Find where the given text appears and provide that cell's center as (x, y) coordinate. 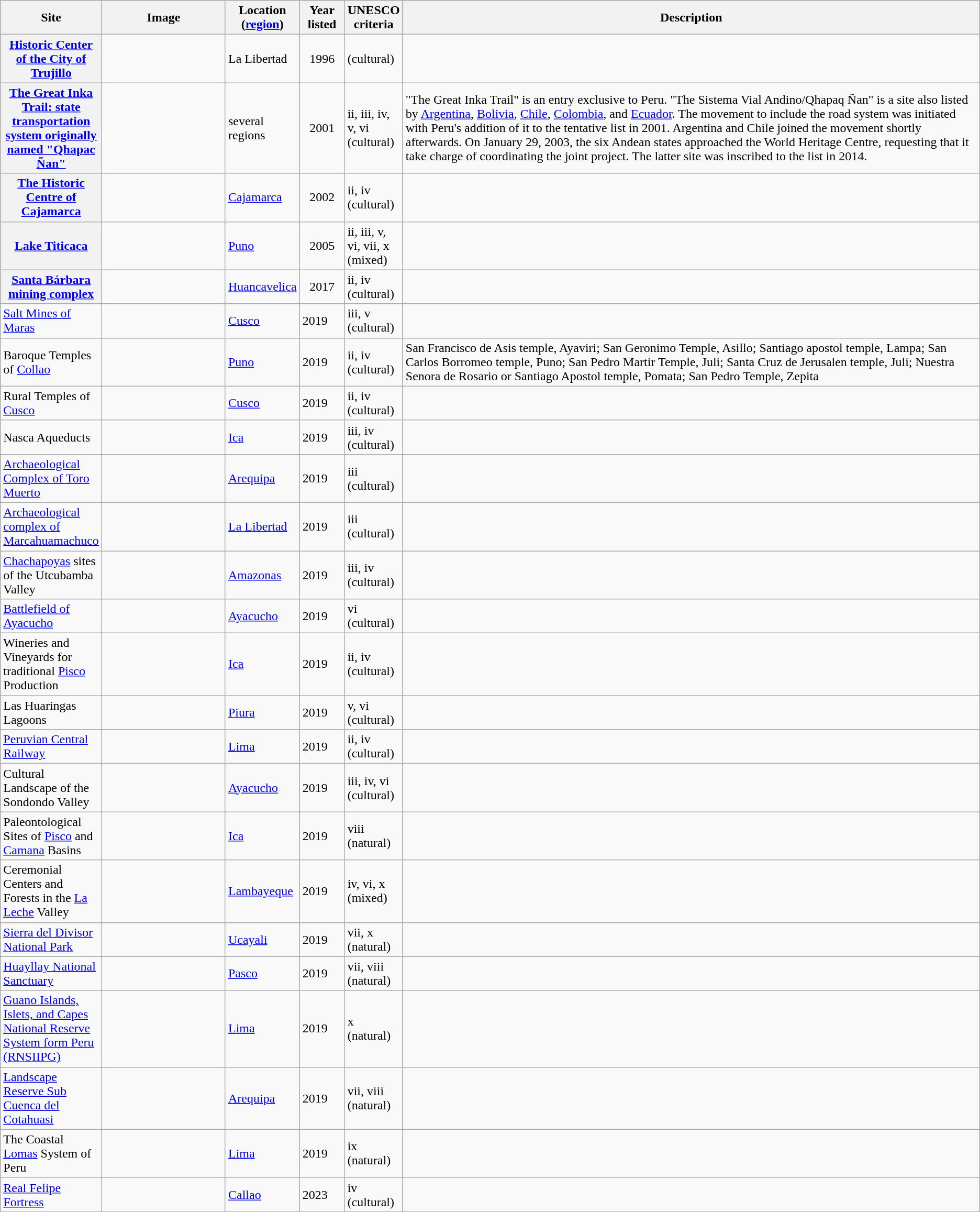
Guano Islands, Islets, and Capes National Reserve System form Peru (RNSIIPG) (51, 1029)
2002 (322, 197)
Sierra del Divisor National Park (51, 940)
Battlefield of Ayacucho (51, 616)
1996 (322, 59)
Lambayeque (262, 891)
Location (region) (262, 18)
Santa Bárbara mining complex (51, 287)
Piura (262, 712)
iv (cultural) (374, 1194)
Archaeological Complex of Toro Muerto (51, 478)
Site (51, 18)
ii, iii, v, vi, vii, x (mixed) (374, 246)
Pasco (262, 973)
Nasca Aqueducts (51, 437)
ii, iii, iv, v, vi (cultural) (374, 128)
(cultural) (374, 59)
Historic Center of the City of Trujillo (51, 59)
UNESCO criteria (374, 18)
iii, v (cultural) (374, 321)
2005 (322, 246)
The Historic Centre of Cajamarca (51, 197)
Huayllay National Sanctuary (51, 973)
Callao (262, 1194)
v, vi (cultural) (374, 712)
Lake Titicaca (51, 246)
iv, vi, x (mixed) (374, 891)
viii (natural) (374, 836)
Real Felipe Fortress (51, 1194)
Cajamarca (262, 197)
2017 (322, 287)
2001 (322, 128)
Peruvian Central Railway (51, 747)
Wineries and Vineyards for traditional Pisco Production (51, 664)
Cultural Landscape of the Sondondo Valley (51, 788)
The Great Inka Trail: state transportation system originally named "Qhapac Ñan" (51, 128)
ix (natural) (374, 1153)
vi (cultural) (374, 616)
Description (691, 18)
Baroque Temples of Collao (51, 362)
iii, iv, vi (cultural) (374, 788)
Huancavelica (262, 287)
Chachapoyas sites of the Utcubamba Valley (51, 575)
vii, x (natural) (374, 940)
Paleontological Sites of Pisco and Camana Basins (51, 836)
Ucayali (262, 940)
Amazonas (262, 575)
Ceremonial Centers and Forests in the La Leche Valley (51, 891)
Rural Temples of Cusco (51, 403)
Salt Mines of Maras (51, 321)
Archaeological complex of Marcahuamachuco (51, 526)
Landscape Reserve Sub Cuenca del Cotahuasi (51, 1098)
2023 (322, 1194)
Las Huaringas Lagoons (51, 712)
Year listed (322, 18)
Image (163, 18)
several regions (262, 128)
x (natural) (374, 1029)
The Coastal Lomas System of Peru (51, 1153)
